From the cell containing the given text, extract its center point as [X, Y] coordinate. 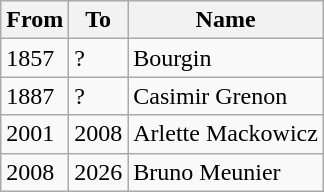
Name [226, 20]
Bourgin [226, 58]
1887 [35, 96]
Bruno Meunier [226, 172]
2026 [98, 172]
2001 [35, 134]
From [35, 20]
1857 [35, 58]
Arlette Mackowicz [226, 134]
Casimir Grenon [226, 96]
To [98, 20]
